Capture the cell that displays the provided text and extract its (X, Y) central coordinate. 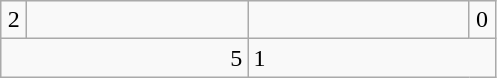
1 (372, 58)
2 (14, 20)
0 (482, 20)
5 (124, 58)
